Determine the (x, y) coordinate at the center of the cell enclosing the given text.  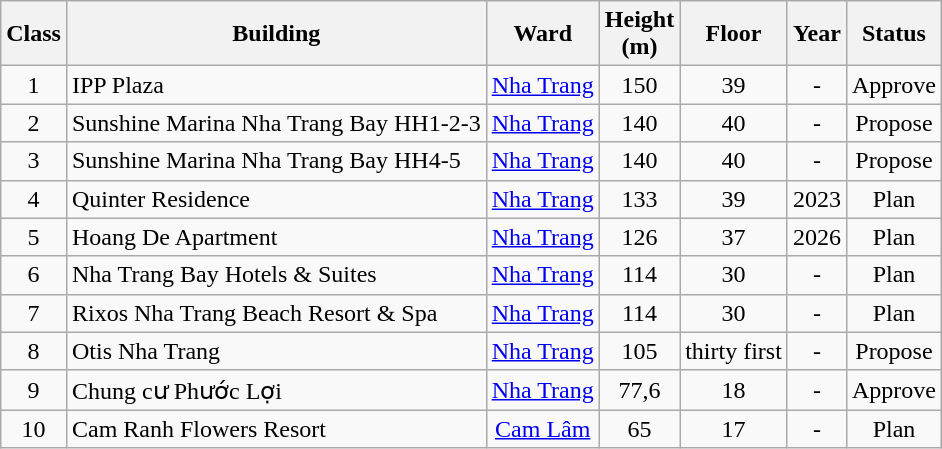
4 (34, 199)
Sunshine Marina Nha Trang Bay HH4-5 (276, 161)
7 (34, 313)
37 (734, 237)
Sunshine Marina Nha Trang Bay HH1-2-3 (276, 123)
Chung cư Phước Lợi (276, 390)
Hoang De Apartment (276, 237)
10 (34, 429)
Ward (542, 34)
2 (34, 123)
2023 (816, 199)
77,6 (639, 390)
6 (34, 275)
9 (34, 390)
5 (34, 237)
Height(m) (639, 34)
2026 (816, 237)
126 (639, 237)
Rixos Nha Trang Beach Resort & Spa (276, 313)
17 (734, 429)
Cam Ranh Flowers Resort (276, 429)
thirty first (734, 351)
Nha Trang Bay Hotels & Suites (276, 275)
IPP Plaza (276, 85)
3 (34, 161)
Cam Lâm (542, 429)
Year (816, 34)
Status (894, 34)
65 (639, 429)
105 (639, 351)
Building (276, 34)
133 (639, 199)
1 (34, 85)
Quinter Residence (276, 199)
Class (34, 34)
150 (639, 85)
8 (34, 351)
Otis Nha Trang (276, 351)
Floor (734, 34)
18 (734, 390)
